Identify which cell holds the provided text, then report its [X, Y] central coordinate. 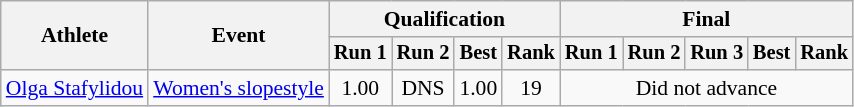
Run 3 [716, 54]
Women's slopestyle [238, 88]
Qualification [444, 19]
DNS [424, 88]
Athlete [74, 36]
Event [238, 36]
Olga Stafylidou [74, 88]
Final [706, 19]
Did not advance [706, 88]
19 [531, 88]
